Search for the cell housing the specified text and yield its (X, Y) center coordinate. 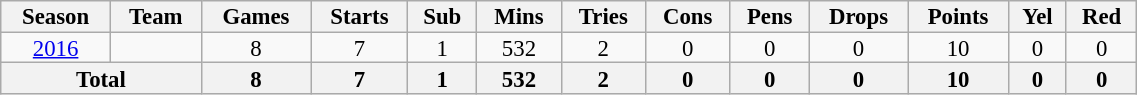
Pens (770, 16)
Cons (688, 16)
2016 (56, 48)
Tries (603, 16)
Starts (360, 16)
Total (101, 78)
Games (256, 16)
Points (958, 16)
Red (1101, 16)
Team (156, 16)
Season (56, 16)
Mins (520, 16)
Yel (1037, 16)
Sub (442, 16)
Drops (858, 16)
